Output the [x, y] coordinate of the center of the cell containing the given text.  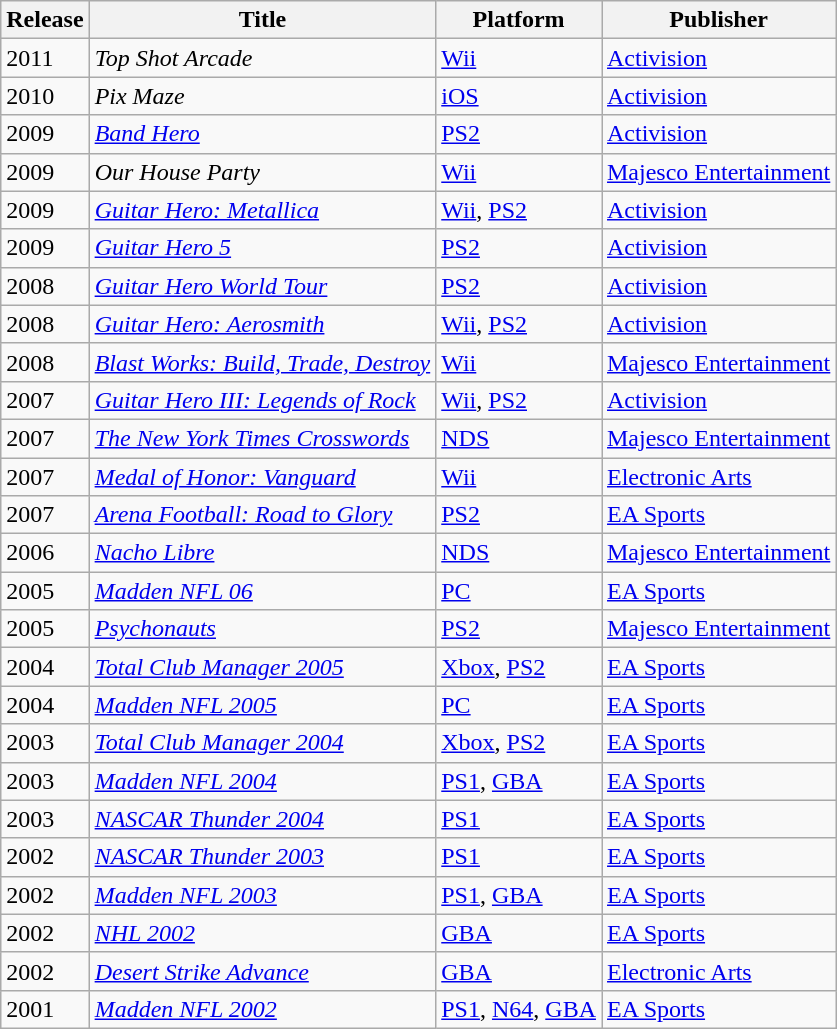
2006 [45, 553]
The New York Times Crosswords [262, 438]
Madden NFL 06 [262, 591]
Guitar Hero III: Legends of Rock [262, 400]
Madden NFL 2005 [262, 705]
2010 [45, 96]
Band Hero [262, 134]
NASCAR Thunder 2004 [262, 819]
Nacho Libre [262, 553]
Guitar Hero: Metallica [262, 210]
NASCAR Thunder 2003 [262, 857]
Total Club Manager 2004 [262, 743]
Blast Works: Build, Trade, Destroy [262, 362]
Top Shot Arcade [262, 58]
Desert Strike Advance [262, 971]
Release [45, 20]
Guitar Hero 5 [262, 248]
Madden NFL 2003 [262, 895]
NHL 2002 [262, 933]
PS1, N64, GBA [519, 1009]
Arena Football: Road to Glory [262, 515]
2001 [45, 1009]
Guitar Hero: Aerosmith [262, 324]
Total Club Manager 2005 [262, 667]
Platform [519, 20]
Pix Maze [262, 96]
Madden NFL 2002 [262, 1009]
Madden NFL 2004 [262, 781]
Guitar Hero World Tour [262, 286]
Title [262, 20]
Our House Party [262, 172]
2011 [45, 58]
Medal of Honor: Vanguard [262, 477]
iOS [519, 96]
Publisher [719, 20]
Psychonauts [262, 629]
